Provide the [x, y] coordinate of the cell's center where the given text is located.  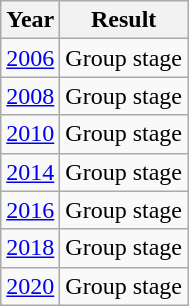
2010 [30, 134]
2016 [30, 210]
2006 [30, 58]
Result [124, 20]
2014 [30, 172]
2020 [30, 286]
Year [30, 20]
2008 [30, 96]
2018 [30, 248]
